Output the [x, y] coordinate of the center of the cell containing the given text.  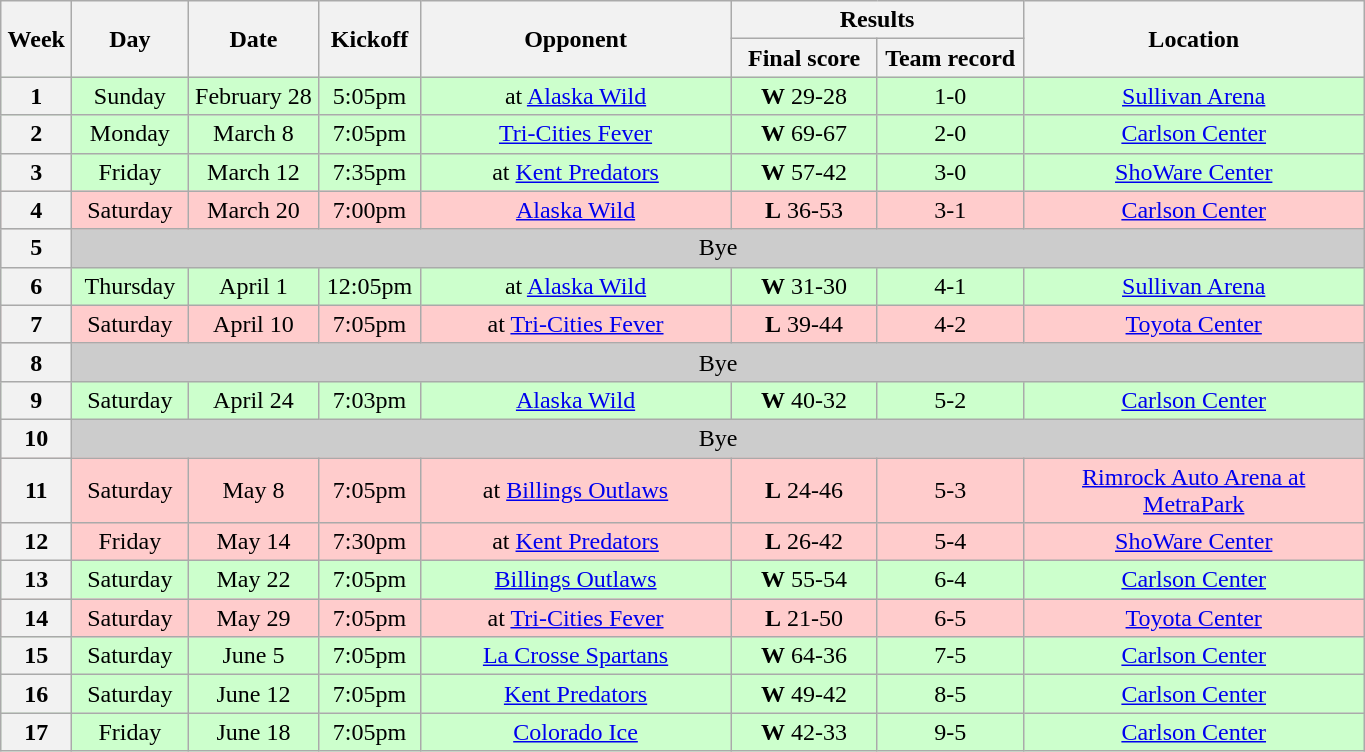
12:05pm [370, 286]
Monday [130, 134]
10 [36, 438]
5-3 [950, 490]
March 20 [254, 210]
7-5 [950, 656]
May 29 [254, 618]
March 8 [254, 134]
February 28 [254, 96]
June 18 [254, 732]
4-2 [950, 324]
L 36-53 [804, 210]
L 21-50 [804, 618]
W 69-67 [804, 134]
L 39-44 [804, 324]
7:30pm [370, 542]
W 55-54 [804, 580]
Billings Outlaws [576, 580]
Colorado Ice [576, 732]
6-5 [950, 618]
L 26-42 [804, 542]
Opponent [576, 39]
5 [36, 248]
8 [36, 362]
at Billings Outlaws [576, 490]
13 [36, 580]
5:05pm [370, 96]
7:00pm [370, 210]
16 [36, 694]
W 42-33 [804, 732]
2 [36, 134]
7 [36, 324]
3 [36, 172]
Kent Predators [576, 694]
11 [36, 490]
May 8 [254, 490]
Tri-Cities Fever [576, 134]
Thursday [130, 286]
Rimrock Auto Arena at MetraPark [1194, 490]
6-4 [950, 580]
8-5 [950, 694]
May 14 [254, 542]
12 [36, 542]
W 31-30 [804, 286]
2-0 [950, 134]
3-1 [950, 210]
Location [1194, 39]
14 [36, 618]
W 64-36 [804, 656]
May 22 [254, 580]
March 12 [254, 172]
Sunday [130, 96]
Final score [804, 58]
W 49-42 [804, 694]
1 [36, 96]
Day [130, 39]
W 29-28 [804, 96]
La Crosse Spartans [576, 656]
1-0 [950, 96]
7:35pm [370, 172]
Results [877, 20]
W 40-32 [804, 400]
June 12 [254, 694]
3-0 [950, 172]
April 24 [254, 400]
June 5 [254, 656]
4 [36, 210]
5-4 [950, 542]
15 [36, 656]
Date [254, 39]
Week [36, 39]
17 [36, 732]
9 [36, 400]
April 1 [254, 286]
7:03pm [370, 400]
4-1 [950, 286]
5-2 [950, 400]
W 57-42 [804, 172]
L 24-46 [804, 490]
April 10 [254, 324]
Kickoff [370, 39]
Team record [950, 58]
9-5 [950, 732]
6 [36, 286]
